Return the (x, y) coordinate for the center point of the cell that contains the specified text.  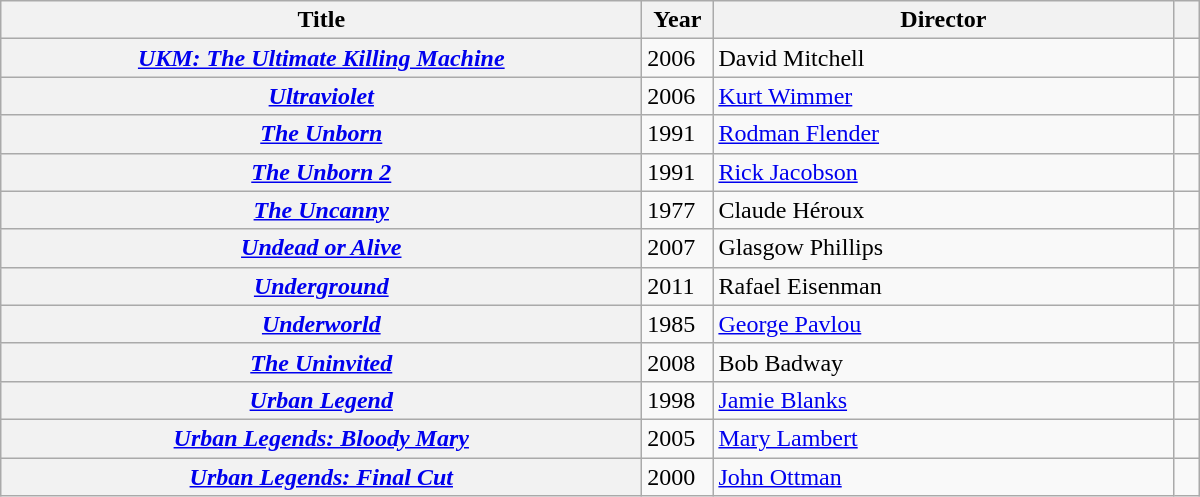
Year (678, 20)
Rick Jacobson (944, 172)
1998 (678, 400)
2007 (678, 248)
Title (322, 20)
Rafael Eisenman (944, 286)
2008 (678, 362)
The Unborn 2 (322, 172)
Undead or Alive (322, 248)
The Unborn (322, 134)
The Uninvited (322, 362)
John Ottman (944, 477)
David Mitchell (944, 58)
UKM: The Ultimate Killing Machine (322, 58)
Glasgow Phillips (944, 248)
Kurt Wimmer (944, 96)
Claude Héroux (944, 210)
Urban Legends: Bloody Mary (322, 438)
Mary Lambert (944, 438)
Underworld (322, 324)
The Uncanny (322, 210)
Rodman Flender (944, 134)
Ultraviolet (322, 96)
Bob Badway (944, 362)
2005 (678, 438)
George Pavlou (944, 324)
Urban Legend (322, 400)
Jamie Blanks (944, 400)
1977 (678, 210)
Urban Legends: Final Cut (322, 477)
2011 (678, 286)
Director (944, 20)
1985 (678, 324)
Underground (322, 286)
2000 (678, 477)
